Identify which cell holds the provided text, then report its [X, Y] central coordinate. 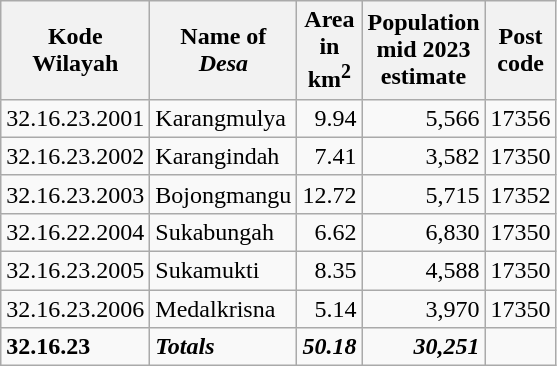
Sukamukti [224, 271]
32.16.22.2004 [76, 232]
Karangindah [224, 156]
Postcode [520, 50]
8.35 [330, 271]
4,588 [424, 271]
32.16.23.2001 [76, 118]
Medalkrisna [224, 309]
32.16.23.2006 [76, 309]
32.16.23.2005 [76, 271]
6,830 [424, 232]
Kode Wilayah [76, 50]
3,970 [424, 309]
Totals [224, 347]
17352 [520, 194]
32.16.23.2002 [76, 156]
32.16.23 [76, 347]
Bojongmangu [224, 194]
6.62 [330, 232]
9.94 [330, 118]
5,715 [424, 194]
Populationmid 2023estimate [424, 50]
7.41 [330, 156]
Sukabungah [224, 232]
5.14 [330, 309]
12.72 [330, 194]
30,251 [424, 347]
Name of Desa [224, 50]
3,582 [424, 156]
32.16.23.2003 [76, 194]
17356 [520, 118]
Karangmulya [224, 118]
50.18 [330, 347]
5,566 [424, 118]
Area in km2 [330, 50]
